Determine the [x, y] coordinate at the center of the cell enclosing the given text.  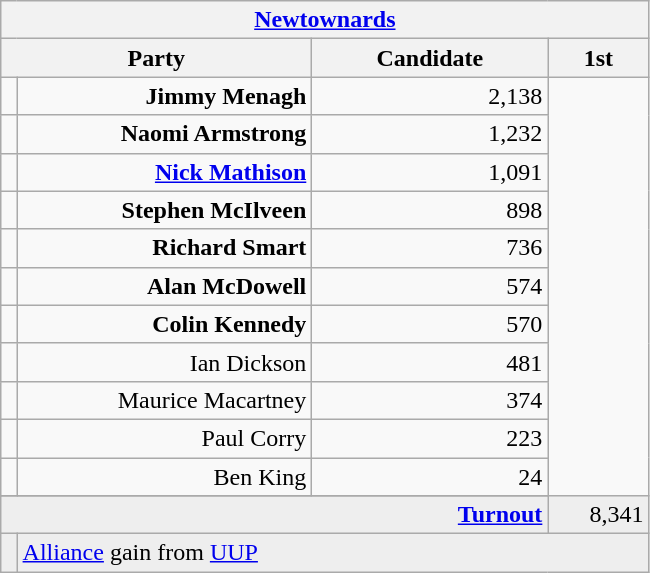
Colin Kennedy [164, 324]
2,138 [430, 96]
Nick Mathison [164, 172]
Alan McDowell [164, 286]
Turnout [274, 515]
Paul Corry [164, 438]
Newtownards [325, 20]
Candidate [430, 58]
Stephen McIlveen [164, 210]
1,091 [430, 172]
Party [156, 58]
481 [430, 362]
1st [598, 58]
736 [430, 248]
570 [430, 324]
Maurice Macartney [164, 400]
24 [430, 477]
Ian Dickson [164, 362]
Ben King [164, 477]
574 [430, 286]
223 [430, 438]
1,232 [430, 134]
374 [430, 400]
898 [430, 210]
Naomi Armstrong [164, 134]
Jimmy Menagh [164, 96]
8,341 [598, 515]
Alliance gain from UUP [333, 553]
Richard Smart [164, 248]
